Pinpoint the cell where the given text exists, returning its [x, y] midpoint coordinate. 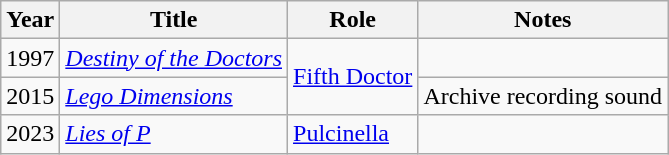
Destiny of the Doctors [174, 58]
Role [353, 20]
Year [30, 20]
Fifth Doctor [353, 77]
Pulcinella [353, 134]
Archive recording sound [543, 96]
Title [174, 20]
Notes [543, 20]
2023 [30, 134]
Lego Dimensions [174, 96]
2015 [30, 96]
1997 [30, 58]
Lies of P [174, 134]
